From the cell containing the given text, extract its center point as (X, Y) coordinate. 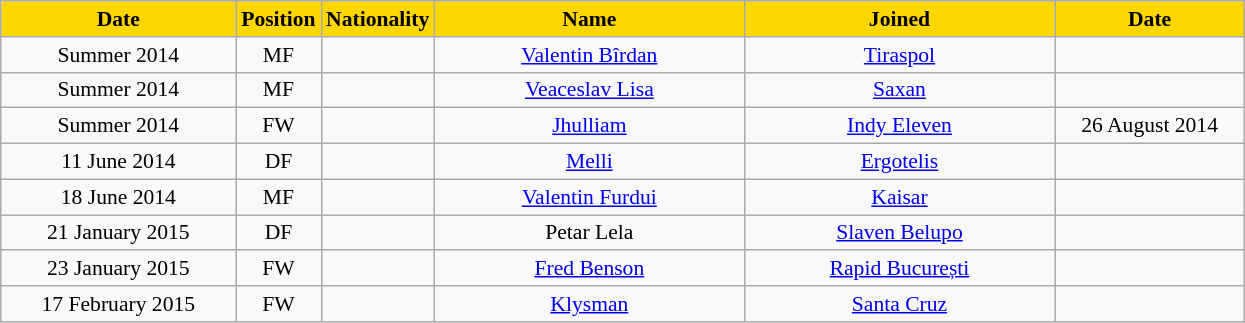
Veaceslav Lisa (589, 90)
Joined (899, 19)
Valentin Furdui (589, 197)
Santa Cruz (899, 304)
Petar Lela (589, 233)
Name (589, 19)
17 February 2015 (118, 304)
Ergotelis (899, 162)
Nationality (378, 19)
23 January 2015 (118, 269)
Indy Eleven (899, 126)
Tiraspol (899, 55)
18 June 2014 (118, 197)
26 August 2014 (1150, 126)
Kaisar (899, 197)
Position (278, 19)
11 June 2014 (118, 162)
Jhulliam (589, 126)
Fred Benson (589, 269)
Klysman (589, 304)
Melli (589, 162)
Valentin Bîrdan (589, 55)
Slaven Belupo (899, 233)
21 January 2015 (118, 233)
Saxan (899, 90)
Rapid București (899, 269)
